Capture the cell that displays the provided text and extract its [x, y] central coordinate. 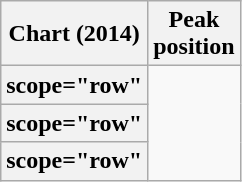
Peakposition [194, 34]
Chart (2014) [74, 34]
